Determine the [X, Y] coordinate at the center of the cell enclosing the given text.  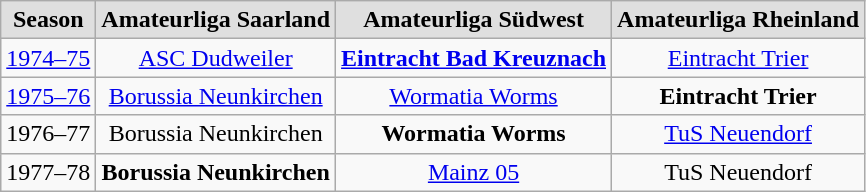
Eintracht Bad Kreuznach [474, 58]
1977–78 [48, 172]
Season [48, 20]
1976–77 [48, 134]
Amateurliga Rheinland [738, 20]
1974–75 [48, 58]
Amateurliga Saarland [216, 20]
Amateurliga Südwest [474, 20]
Mainz 05 [474, 172]
ASC Dudweiler [216, 58]
1975–76 [48, 96]
